Detect which cell encompasses the target text, then output its (x, y) center coordinate. 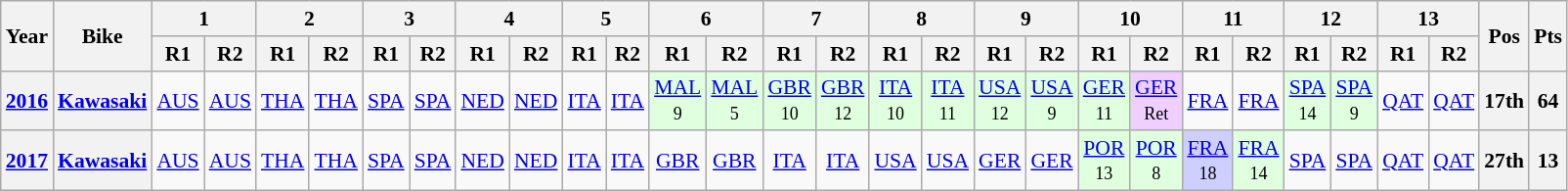
9 (1026, 19)
FRA14 (1258, 161)
Pos (1503, 35)
10 (1130, 19)
2017 (27, 161)
MAL9 (677, 100)
8 (921, 19)
ITA10 (895, 100)
SPA9 (1354, 100)
5 (606, 19)
17th (1503, 100)
USA12 (999, 100)
Bike (102, 35)
POR13 (1105, 161)
ITA11 (948, 100)
27th (1503, 161)
11 (1233, 19)
64 (1548, 100)
7 (815, 19)
FRA18 (1207, 161)
GBR10 (790, 100)
USA9 (1052, 100)
2 (309, 19)
2016 (27, 100)
GERRet (1155, 100)
4 (508, 19)
3 (409, 19)
12 (1331, 19)
GER11 (1105, 100)
POR8 (1155, 161)
1 (203, 19)
6 (706, 19)
SPA14 (1308, 100)
GBR12 (843, 100)
MAL5 (734, 100)
Year (27, 35)
Pts (1548, 35)
